Return the (X, Y) coordinate for the center point of the cell that contains the specified text.  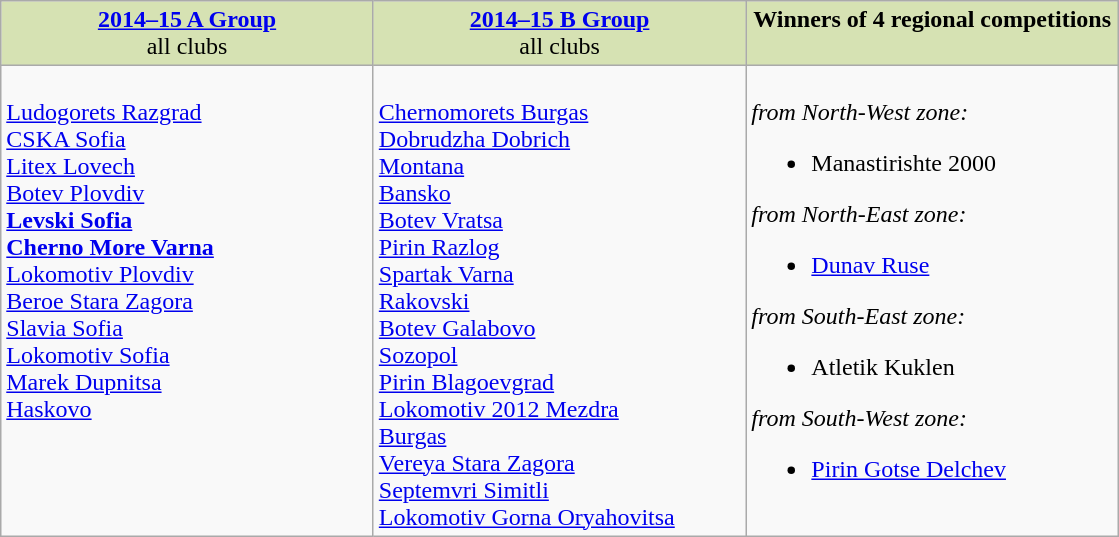
2014–15 B Groupall clubs (560, 34)
from North-West zone:Manastirishte 2000from North-East zone:Dunav Rusefrom South-East zone:Atletik Kuklenfrom South-West zone:Pirin Gotse Delchev (932, 301)
Winners of 4 regional competitions (932, 34)
2014–15 A Groupall clubs (188, 34)
